Locate the cell with the specified text and output its (x, y) center coordinate. 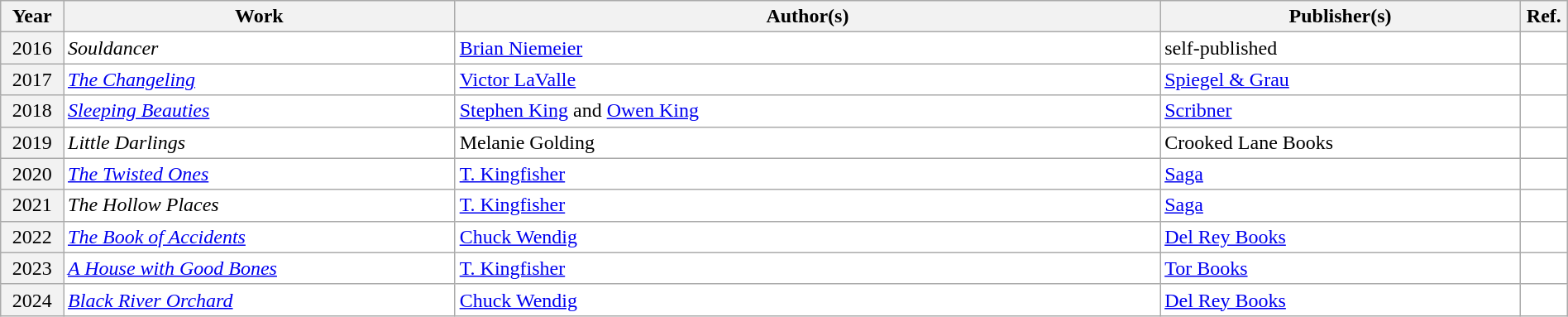
Brian Niemeier (807, 48)
The Book of Accidents (260, 237)
2017 (32, 79)
2018 (32, 111)
Victor LaValle (807, 79)
Stephen King and Owen King (807, 111)
self-published (1341, 48)
Melanie Golding (807, 142)
Black River Orchard (260, 300)
The Hollow Places (260, 205)
Crooked Lane Books (1341, 142)
Author(s) (807, 17)
2019 (32, 142)
2020 (32, 174)
2021 (32, 205)
Spiegel & Grau (1341, 79)
The Twisted Ones (260, 174)
Scribner (1341, 111)
2023 (32, 268)
A House with Good Bones (260, 268)
2016 (32, 48)
Sleeping Beauties (260, 111)
2022 (32, 237)
Publisher(s) (1341, 17)
Souldancer (260, 48)
Ref. (1543, 17)
The Changeling (260, 79)
Little Darlings (260, 142)
Work (260, 17)
Tor Books (1341, 268)
2024 (32, 300)
Year (32, 17)
